Determine the (x, y) coordinate at the center of the cell enclosing the given text.  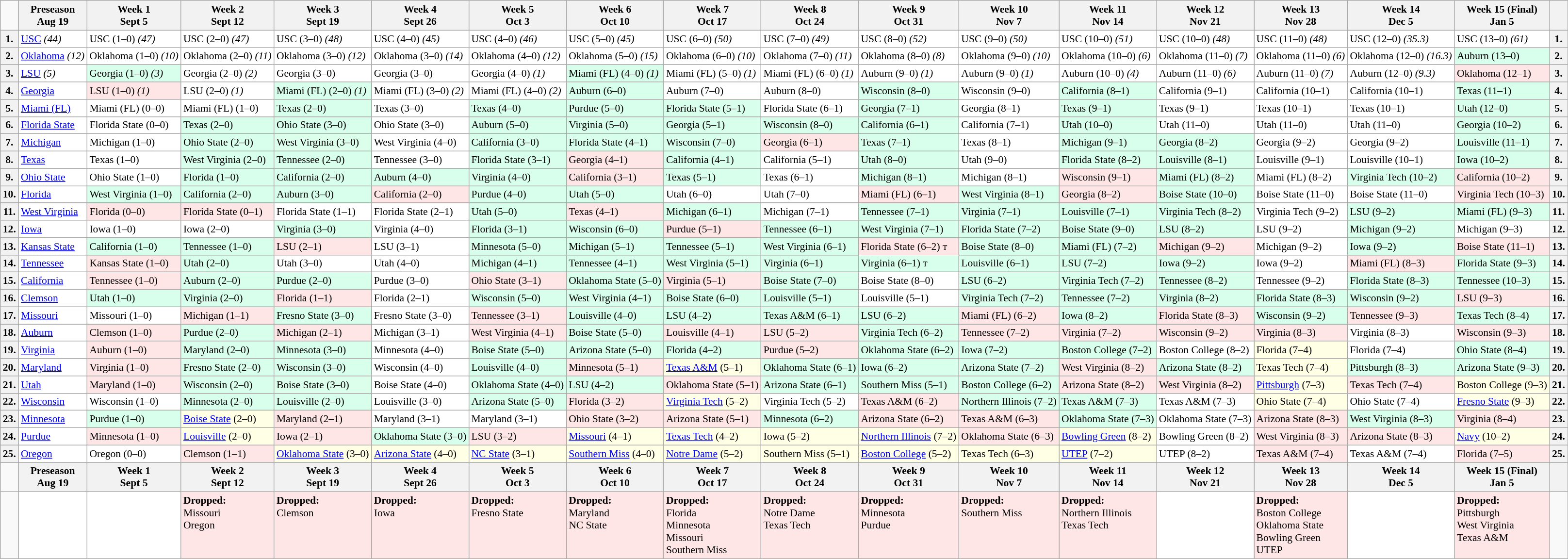
Auburn (5–0) (517, 125)
Louisville (7–1) (1108, 212)
Arizona State (5–1) (712, 419)
Miami (FL) (1–0) (228, 108)
Louisville (3–0) (420, 402)
Oklahoma State (6–2) (908, 350)
California (3–0) (517, 143)
Virginia Tech (6–2) (908, 333)
Auburn (10–0) (4) (1108, 74)
LSU (2–0) (1) (228, 91)
Georgia (6–1) (810, 143)
Utah (52, 385)
Iowa (10–2) (1502, 160)
Minnesota (4–0) (420, 350)
LSU (8–2) (1205, 229)
Boston College (6–2) (1009, 385)
Tennessee (4–1) (615, 263)
Miami (FL) (52, 108)
Virginia (6–1) (810, 263)
Ohio State (1–0) (134, 177)
Dropped: Florida Minnesota Missouri Southern Miss (712, 526)
Virginia (7–1) (1009, 212)
USC (10–0) (48) (1205, 39)
Michigan (9–1) (1108, 143)
LSU (5) (52, 74)
Florida State (52, 125)
California (9–1) (1205, 91)
Clemson (52, 298)
LSU (7–2) (1108, 263)
Miami (FL) (0–0) (134, 108)
Michigan (2–1) (323, 333)
USC (4–0) (46) (517, 39)
Oklahoma (11–0) (6) (1301, 56)
Wisconsin (1–0) (134, 402)
West Virginia (4–0) (420, 143)
Virginia (52, 350)
Utah (3–0) (323, 263)
Purdue (3–0) (420, 281)
Oregon (0–0) (134, 454)
Virginia Tech (9–2) (1301, 212)
LSU (3–1) (420, 247)
Arizona State (6–1) (810, 385)
Tennessee (3–1) (517, 315)
Virginia (7–2) (1108, 333)
Boise State (6–0) (712, 298)
Texas A&M (6–1) (810, 315)
Minnesota (2–0) (228, 402)
Texas (52, 160)
Boston College (7–2) (1108, 350)
USC (9–0) (50) (1009, 39)
Kansas State (1–0) (134, 263)
Florida (3–2) (615, 402)
Utah (6–0) (712, 195)
Dropped: Pittsburgh West Virginia Texas A&M (1502, 526)
Dropped: Clemson (323, 526)
Tennessee (3–0) (420, 160)
Oklahoma (7–0) (11) (810, 56)
Kansas State (52, 247)
USC (3–0) (48) (323, 39)
Auburn (11–0) (6) (1205, 74)
Louisville (11–1) (1502, 143)
Arizona State (4–0) (420, 454)
Tennessee (9–2) (1301, 281)
UTEP (8–2) (1205, 454)
Virginia (3–0) (323, 229)
Ohio State (52, 177)
Boise State (2–0) (228, 419)
Auburn (4–0) (420, 177)
Texas (7–1) (908, 143)
Minnesota (6–2) (810, 419)
Louisville (8–1) (1205, 160)
Florida State (5–1) (712, 108)
Missouri (4–1) (615, 437)
Purdue (52, 437)
California (1–0) (134, 247)
Minnesota (5–1) (615, 367)
West Virginia (5–1) (712, 263)
Auburn (11–0) (7) (1301, 74)
Iowa (5–2) (810, 437)
Iowa (1–0) (134, 229)
Oklahoma (10–0) (6) (1108, 56)
Miami (FL) (6–1) (908, 195)
Florida State (1–1) (323, 212)
Louisville (4–1) (712, 333)
California (10–2) (1502, 177)
Louisville (9–1) (1301, 160)
Miami (FL) (6–0) (1) (810, 74)
Florida State (9–3) (1502, 263)
Georgia (2–0) (2) (228, 74)
Virginia (8–4) (1502, 419)
Georgia (7–1) (908, 108)
Clemson (1–0) (134, 333)
Texas Tech (6–3) (1009, 454)
Virginia (2–0) (228, 298)
Boise State (4–0) (420, 385)
West Virginia (1–0) (134, 195)
Boston College (8–2) (1205, 350)
LSU (1–0) (1) (134, 91)
Tennessee (8–2) (1205, 281)
Iowa (8–2) (1108, 315)
Florida State (8–2) (1108, 160)
California (7–1) (1009, 125)
Louisville (6–1) (1009, 263)
Florida (4–2) (712, 350)
NC State (3–1) (517, 454)
Auburn (7–0) (712, 91)
Iowa (6–2) (908, 367)
Auburn (2–0) (228, 281)
Texas (11–1) (1502, 91)
Virginia Tech (10–3) (1502, 195)
Purdue (5–2) (810, 350)
LSU (9–3) (1502, 298)
Dropped: Minnesota Purdue (908, 526)
Wisconsin (6–0) (615, 229)
Auburn (6–0) (615, 91)
Oklahoma State (6–3) (1009, 437)
Virginia (5–0) (615, 125)
Minnesota (52, 419)
Virginia (6–1) т (908, 263)
USC (44) (52, 39)
Iowa (2–1) (323, 437)
Dropped: Maryland NC State (615, 526)
Virginia Tech (8–2) (1205, 212)
Oregon (52, 454)
Boise State (7–0) (810, 281)
Purdue (1–0) (134, 419)
Boise State (11–1) (1502, 247)
Georgia (8–1) (1009, 108)
Texas (4–0) (517, 108)
Georgia (10–2) (1502, 125)
Miami (FL) (4–0) (1) (615, 74)
USC (6–0) (50) (712, 39)
Florida (52, 195)
Utah (9–0) (1009, 160)
Utah (1–0) (134, 298)
Oklahoma (5–0) (15) (615, 56)
Miami (FL) (3–0) (2) (420, 91)
Oklahoma State (4–0) (517, 385)
Oklahoma (12) (52, 56)
Texas A&M (6–3) (1009, 419)
Fresno State (2–0) (228, 367)
Michigan (4–1) (517, 263)
Virginia Tech (10–2) (1401, 177)
Texas (1–0) (134, 160)
Florida (1–0) (228, 177)
Ohio State (2–0) (228, 143)
UTEP (7–2) (1108, 454)
West Virginia (8–1) (1009, 195)
Michigan (1–0) (134, 143)
Purdue (4–0) (517, 195)
Utah (2–0) (228, 263)
Georgia (1–0) (3) (134, 74)
Georgia (52, 91)
USC (7–0) (49) (810, 39)
Dropped: Northern Illinois Texas Tech (1108, 526)
Michigan (3–1) (420, 333)
Southern Miss (4–0) (615, 454)
Oklahoma (2–0) (11) (228, 56)
USC (2–0) (47) (228, 39)
Iowa (52, 229)
Dropped: Notre Dame Texas Tech (810, 526)
USC (1–0) (47) (134, 39)
Wisconsin (52, 402)
California (4–1) (712, 160)
Tennessee (6–1) (810, 229)
Florida State (6–2) т (908, 247)
Tennessee (9–3) (1401, 315)
Maryland (1–0) (134, 385)
USC (8–0) (52) (908, 39)
Clemson (1–1) (228, 454)
Utah (7–0) (810, 195)
Purdue (5–1) (712, 229)
Miami (FL) (7–2) (1108, 247)
Pittsburgh (7–3) (1301, 385)
Oklahoma (9–0) (10) (1009, 56)
Michigan (9–3) (1502, 229)
Michigan (6–1) (712, 212)
Florida State (0–0) (134, 125)
Dropped: Boston College Oklahoma State Bowling Green UTEP (1301, 526)
Florida (0–0) (134, 212)
Oklahoma State (5–1) (712, 385)
California (5–1) (810, 160)
Wisconsin (5–0) (517, 298)
Texas (3–0) (420, 108)
USC (13–0) (61) (1502, 39)
Minnesota (5–0) (517, 247)
Ohio State (8–4) (1502, 350)
Auburn (13–0) (1502, 56)
Florida State (3–1) (517, 160)
Boston College (9–3) (1502, 385)
Maryland (52, 367)
Wisconsin (9–0) (1009, 91)
USC (4–0) (45) (420, 39)
Ohio State (3–2) (615, 419)
Miami (FL) (6–2) (1009, 315)
Iowa (7–2) (1009, 350)
USC (11–0) (48) (1301, 39)
Utah (4–0) (420, 263)
Arizona State (9–3) (1502, 367)
Texas A&M (5–1) (712, 367)
Oklahoma (8–0) (8) (908, 56)
Boise State (3–0) (323, 385)
California (6–1) (908, 125)
Arizona State (7–2) (1009, 367)
California (52, 281)
Georgia (4–0) (1) (517, 74)
Wisconsin (7–0) (712, 143)
West Virginia (7–1) (908, 229)
Florida State (0–1) (228, 212)
Virginia (8–2) (1205, 298)
Utah (12–0) (1502, 108)
Oklahoma State (6–1) (810, 367)
Oklahoma (3–0) (14) (420, 56)
Dropped: Iowa (420, 526)
LSU (2–1) (323, 247)
Florida State (2–1) (420, 212)
USC (12–0) (35.3) (1401, 39)
Wisconsin (2–0) (228, 385)
Notre Dame (5–2) (712, 454)
Maryland (2–1) (323, 419)
Auburn (3–0) (323, 195)
Tennessee (2–0) (323, 160)
Auburn (1–0) (134, 350)
Florida (2–1) (420, 298)
Oklahoma (12–1) (1502, 74)
Iowa (2–0) (228, 229)
Missouri (1–0) (134, 315)
Auburn (52, 333)
Boston College (5–2) (908, 454)
Michigan (52, 143)
Oklahoma (12–0) (16.3) (1401, 56)
Michigan (1–1) (228, 315)
Florida State (7–2) (1009, 229)
Missouri (52, 315)
Dropped: Fresno State (517, 526)
Boise State (9–0) (1108, 229)
Utah (8–0) (908, 160)
Texas (8–1) (1009, 143)
Fresno State (9–3) (1502, 402)
Tennessee (7–1) (908, 212)
Dropped: Missouri Oregon (228, 526)
Miami (FL) (8–3) (1401, 263)
Arizona State (6–2) (908, 419)
Wisconsin (4–0) (420, 367)
California (8–1) (1108, 91)
Texas (5–1) (712, 177)
Pittsburgh (8–3) (1401, 367)
Dropped: Southern Miss (1009, 526)
Boise State (10–0) (1205, 195)
Auburn (8–0) (810, 91)
Tennessee (10–3) (1502, 281)
Georgia (5–1) (712, 125)
Purdue (5–0) (615, 108)
Michigan (7–1) (810, 212)
Virginia (1–0) (134, 367)
Florida (7–5) (1502, 454)
Texas (6–1) (810, 177)
Miami (FL) (9–3) (1502, 212)
Florida (3–1) (517, 229)
Wisconsin (9–3) (1502, 333)
Oklahoma State (5–0) (615, 281)
LSU (3–2) (517, 437)
Louisville (10–1) (1401, 160)
Oklahoma (11–0) (7) (1205, 56)
Miami (FL) (2–0) (1) (323, 91)
West Virginia (52, 212)
Minnesota (1–0) (134, 437)
Oklahoma (3–0) (12) (323, 56)
Minnesota (3–0) (323, 350)
Tennessee (52, 263)
California (3–1) (615, 177)
Miami (FL) (4–0) (2) (517, 91)
Navy (10–2) (1502, 437)
Oklahoma (4–0) (12) (517, 56)
LSU (5–2) (810, 333)
Virginia (5–1) (712, 281)
Texas (4–1) (615, 212)
Florida (1–1) (323, 298)
Miami (FL) (5–0) (1) (712, 74)
Florida State (6–1) (810, 108)
Utah (10–0) (1108, 125)
Ohio State (3–1) (517, 281)
Georgia (4–1) (615, 160)
Texas A&M (6–2) (908, 402)
Texas Tech (4–2) (712, 437)
USC (10–0) (51) (1108, 39)
Texas Tech (8–4) (1502, 315)
Florida State (4–1) (615, 143)
Oklahoma (1–0) (10) (134, 56)
Wisconsin (3–0) (323, 367)
West Virginia (6–1) (810, 247)
Wisconsin (9–1) (1108, 177)
Tennessee (5–1) (712, 247)
USC (5–0) (45) (615, 39)
Oklahoma (6–0) (10) (712, 56)
Michigan (5–1) (615, 247)
West Virginia (2–0) (228, 160)
Auburn (12–0) (9.3) (1401, 74)
Maryland (2–0) (228, 350)
West Virginia (3–0) (323, 143)
